Capture the cell that displays the provided text and extract its (x, y) central coordinate. 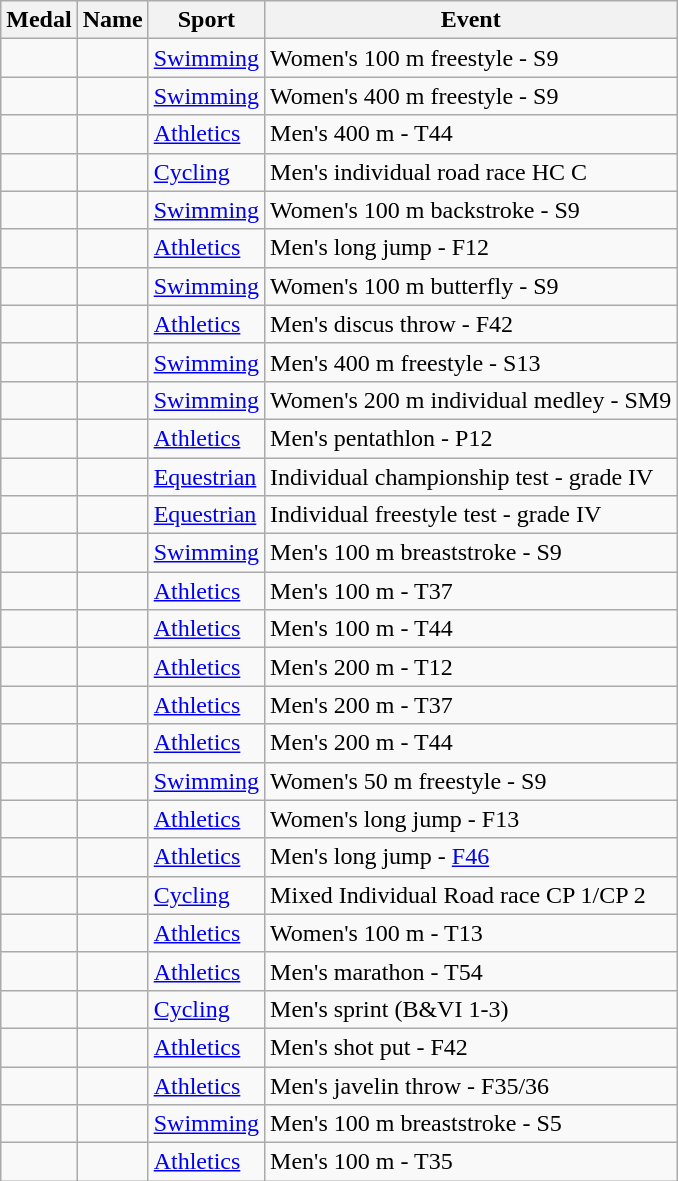
Men's sprint (B&VI 1-3) (471, 1009)
Individual freestyle test - grade IV (471, 515)
Men's shot put - F42 (471, 1047)
Men's 200 m - T44 (471, 743)
Men's 100 m - T37 (471, 591)
Men's discus throw - F42 (471, 324)
Event (471, 20)
Men's individual road race HC C (471, 172)
Men's 100 m breaststroke - S5 (471, 1124)
Men's marathon - T54 (471, 971)
Women's long jump - F13 (471, 819)
Women's 100 m freestyle - S9 (471, 58)
Men's 100 m breaststroke - S9 (471, 553)
Men's long jump - F46 (471, 857)
Mixed Individual Road race CP 1/CP 2 (471, 895)
Men's 200 m - T12 (471, 667)
Men's long jump - F12 (471, 248)
Women's 100 m backstroke - S9 (471, 210)
Men's 100 m - T35 (471, 1162)
Women's 100 m butterfly - S9 (471, 286)
Men's pentathlon - P12 (471, 438)
Men's 400 m - T44 (471, 134)
Men's 200 m - T37 (471, 705)
Sport (206, 20)
Women's 50 m freestyle - S9 (471, 781)
Women's 200 m individual medley - SM9 (471, 400)
Women's 100 m - T13 (471, 933)
Men's 400 m freestyle - S13 (471, 362)
Name (112, 20)
Men's javelin throw - F35/36 (471, 1085)
Men's 100 m - T44 (471, 629)
Medal (39, 20)
Individual championship test - grade IV (471, 477)
Women's 400 m freestyle - S9 (471, 96)
